Return the (x, y) coordinate for the center point of the cell that contains the specified text.  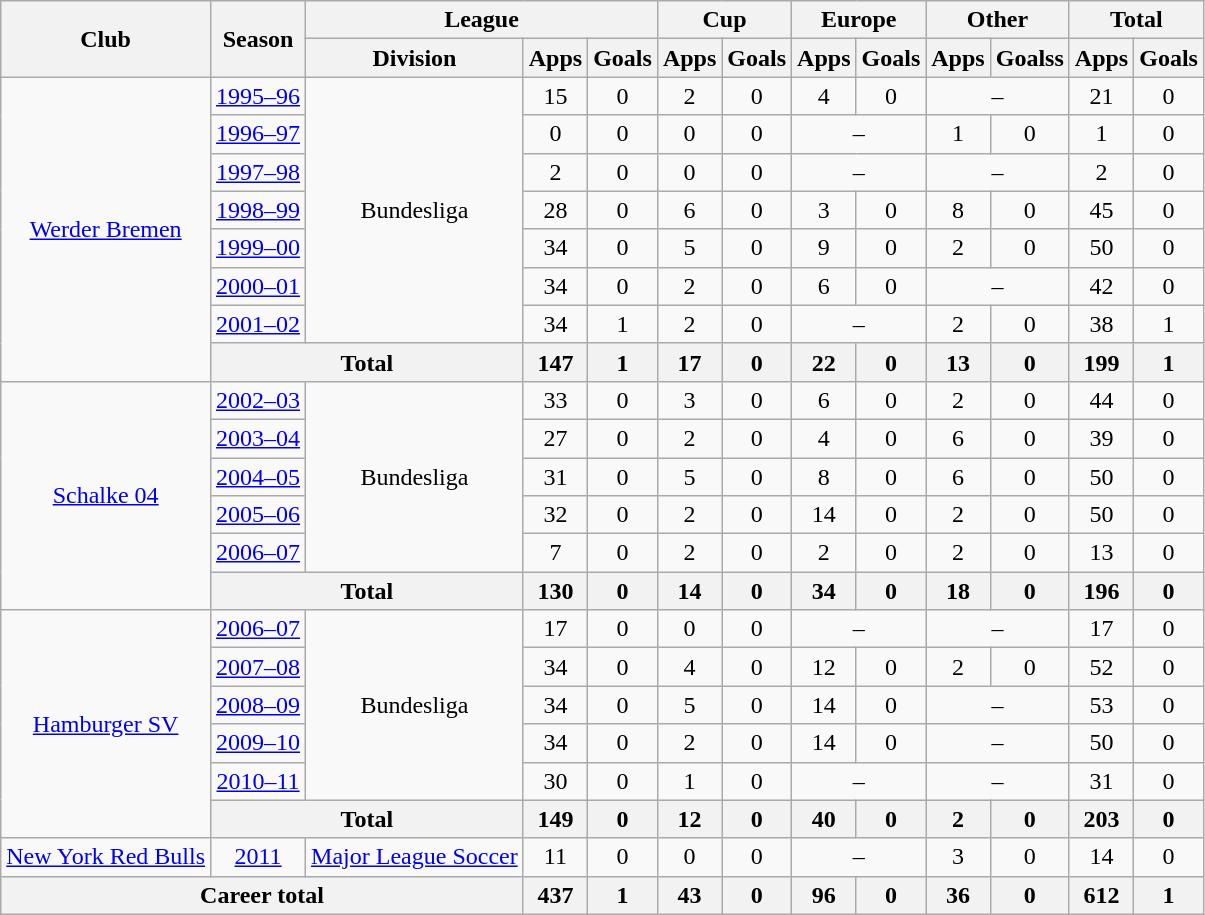
147 (555, 362)
1998–99 (258, 210)
2010–11 (258, 781)
1999–00 (258, 248)
1997–98 (258, 172)
Club (106, 39)
199 (1101, 362)
2009–10 (258, 743)
53 (1101, 705)
League (482, 20)
33 (555, 400)
2000–01 (258, 286)
2002–03 (258, 400)
36 (958, 895)
96 (824, 895)
44 (1101, 400)
2005–06 (258, 515)
Werder Bremen (106, 229)
27 (555, 438)
Cup (724, 20)
Major League Soccer (415, 857)
7 (555, 553)
196 (1101, 591)
203 (1101, 819)
11 (555, 857)
2001–02 (258, 324)
Division (415, 58)
30 (555, 781)
2003–04 (258, 438)
437 (555, 895)
Hamburger SV (106, 724)
Season (258, 39)
43 (689, 895)
21 (1101, 96)
2007–08 (258, 667)
28 (555, 210)
612 (1101, 895)
2004–05 (258, 477)
38 (1101, 324)
15 (555, 96)
9 (824, 248)
18 (958, 591)
Europe (859, 20)
32 (555, 515)
42 (1101, 286)
Other (998, 20)
22 (824, 362)
2011 (258, 857)
Schalke 04 (106, 495)
1996–97 (258, 134)
52 (1101, 667)
Career total (262, 895)
2008–09 (258, 705)
40 (824, 819)
149 (555, 819)
130 (555, 591)
1995–96 (258, 96)
Goalss (1030, 58)
New York Red Bulls (106, 857)
39 (1101, 438)
45 (1101, 210)
